Capture the cell that displays the provided text and extract its (X, Y) central coordinate. 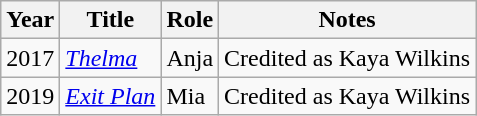
Anja (190, 58)
Notes (348, 20)
Exit Plan (110, 96)
2019 (30, 96)
Role (190, 20)
Mia (190, 96)
2017 (30, 58)
Thelma (110, 58)
Year (30, 20)
Title (110, 20)
